From the cell containing the given text, extract its center point as [x, y] coordinate. 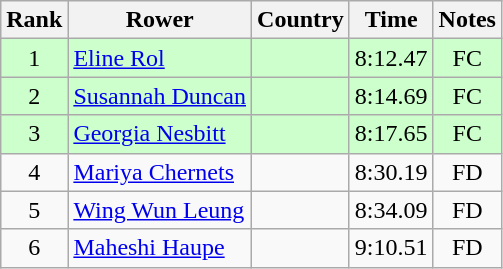
Maheshi Haupe [160, 248]
8:30.19 [391, 172]
Eline Rol [160, 58]
5 [34, 210]
8:14.69 [391, 96]
9:10.51 [391, 248]
8:17.65 [391, 134]
Wing Wun Leung [160, 210]
Georgia Nesbitt [160, 134]
Rower [160, 20]
Country [301, 20]
Mariya Chernets [160, 172]
Susannah Duncan [160, 96]
Notes [467, 20]
Time [391, 20]
6 [34, 248]
2 [34, 96]
4 [34, 172]
3 [34, 134]
Rank [34, 20]
8:34.09 [391, 210]
1 [34, 58]
8:12.47 [391, 58]
